Provide the (X, Y) coordinate of the cell's center where the given text is located.  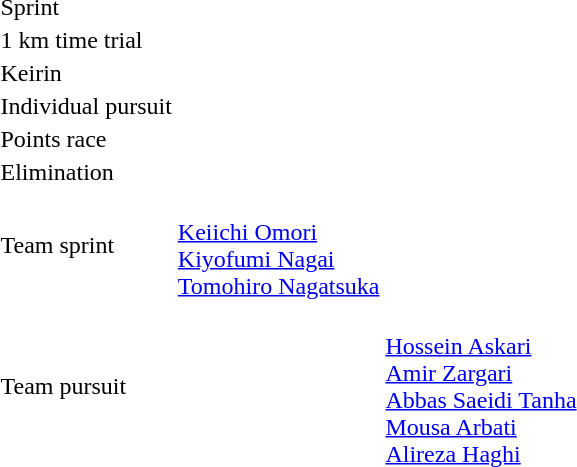
Keiichi OmoriKiyofumi NagaiTomohiro Nagatsuka (278, 246)
